Output the (x, y) coordinate of the center of the cell containing the given text.  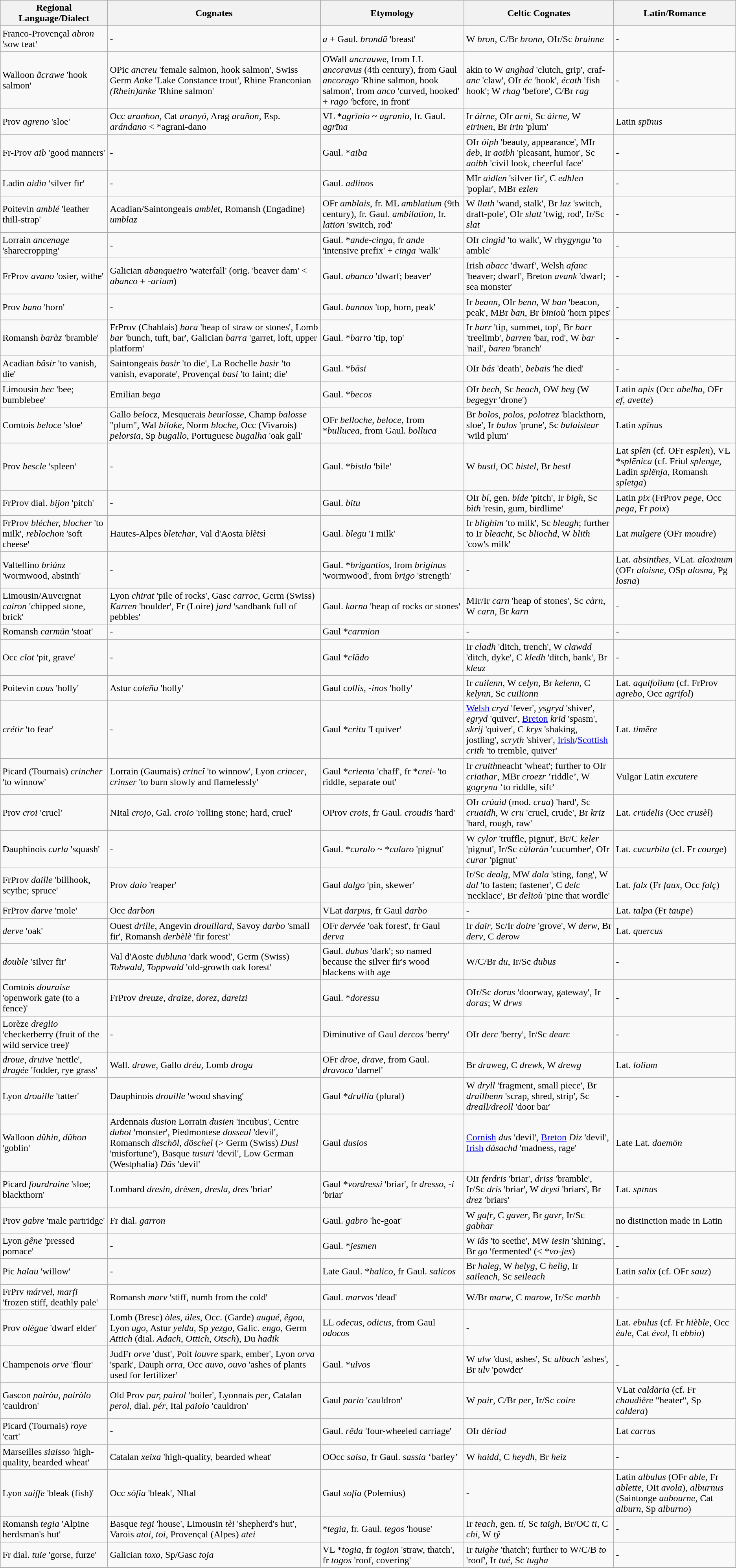
W cylor 'truffle, pignut', Br/C keler 'pignut', Ir/Sc cùlaràn 'cucumber', OIr curar 'pignut' (539, 849)
Dauphinois curla 'squash' (54, 849)
Gaul dusios (392, 1143)
W/Br marw, C marow, Ir/Sc marbh (539, 1297)
OIr óiph 'beauty, appearance', MIr áeb, Ir aoibh 'pleasant, humor', Sc aoibh 'civil look, cheerful face' (539, 153)
double 'silver fir' (54, 962)
Fr-Prov aib 'good manners' (54, 153)
OOcc saisa, fr Gaul. sassia ‘barley’ (392, 1457)
Gaul pario 'cauldron' (392, 1400)
Gaul. *ulvos (392, 1364)
Regional Language/Dialect (54, 13)
Ir teach, gen. tí, Sc taigh, Br/OC ti, C chi, W tŷ (539, 1529)
Fr dial. garron (214, 1220)
Gaul. gabro 'he-goat' (392, 1220)
Lorrain ancenage 'sharecropping' (54, 245)
MIr/Ir carn 'heap of stones', Sc càrn, W carn, Br karn (539, 606)
Catalan xeixa 'high-quality, bearded wheat' (214, 1457)
Valtellino briánz 'wormwood, absinth' (54, 570)
OIr cingid 'to walk', W rhygyngu 'to amble' (539, 245)
Lat carrus (675, 1431)
Latin salix (cf. OFr sauz) (675, 1271)
Diminutive of Gaul dercos 'berry' (392, 1034)
*tegia, fr. Gaul. tegos 'house' (392, 1529)
Br haleg, W helyg, C helig, Ir saileach, Sc seileach (539, 1271)
Br draweg, C drewk, W drewg (539, 1065)
Basque tegi 'house', Limousin tèi 'shepherd's hut', Varois atoi, toi, Provençal (Alpes) atei (214, 1529)
Gaul. *brigantios, from briginus 'wormwood', from brigo 'strength' (392, 570)
Ir cladh 'ditch, trench', W clawdd 'ditch, dyke', C kledh 'ditch, bank', Br kleuz (539, 657)
Gaul. *aiba (392, 153)
Lorèze dreglio 'checkerberry (fruit of the wild service tree)' (54, 1034)
FrProv blécher, blocher 'to milk', reblochon 'soft cheese' (54, 534)
VL *agrīnio ~ agranio, fr. Gaul. agrīna (392, 122)
Dauphinois drouille 'wood shaving' (214, 1096)
FrProv darve 'mole' (54, 910)
Galician toxo, Sp/Gasc toja (214, 1555)
Lat. quercus (675, 931)
Marseilles siaisso 'high-quality, bearded wheat' (54, 1457)
Lat. aquifolium (cf. FrProv agrebo, Occ agrifol) (675, 688)
Gaul. *barro 'tip, top' (392, 338)
Prov daio 'reaper' (214, 885)
Lyon drouille 'tatter' (54, 1096)
Gaul. rēda 'four-wheeled carriage' (392, 1431)
FrProv dial. bijon 'pitch' (54, 503)
Gaul *clādo (392, 657)
Cornish dus 'devil', Breton Diz 'devil', Irish dásachd 'madness, rage' (539, 1143)
Gaul *crienta 'chaff', fr *crei- 'to riddle, separate out' (392, 776)
OIr ferdris 'briar', driss 'bramble', Ir/Sc dris 'briar', W drysi 'briars', Br drez 'briars' (539, 1189)
a + Gaul. brondā 'breast' (392, 39)
Prov gabre 'male partridge' (54, 1220)
no distinction made in Latin (675, 1220)
FrProv avano 'osier, withe' (54, 276)
Picard fourdraine 'sloe; blackthorn' (54, 1189)
Saintongeais basir 'to die', La Rochelle basir 'to vanish, evaporate', Provençal basi 'to faint; die' (214, 369)
crétir 'to fear' (54, 730)
Occ aranhon, Cat aranyó, Arag arañon, Esp. arándano < *agrani-dano (214, 122)
Gaul. *bāsi (392, 369)
Gaul. karna 'heap of rocks or stones' (392, 606)
Lat. absinthes, VLat. aloxinum (OFr aloisne, OSp alosna, Pg losna) (675, 570)
W bustl, OC bistel, Br bestl (539, 467)
Ir blighim 'to milk', Sc bleagh; further to Ir bleacht, Sc bliochd, W blith 'cow's milk' (539, 534)
Poitevin cous 'holly' (54, 688)
OFr dervée 'oak forest', fr Gaul derva (392, 931)
Ir barr 'tip, summet, top', Br barr 'treelimb', barren 'bar, rod', W bar 'nail', baren 'branch' (539, 338)
W/C/Br du, Ir/Sc dubus (539, 962)
Ir tuighe 'thatch'; further to W/C/B to 'roof', Ir tué, Sc tugha (539, 1555)
Walloon ãcrawe 'hook salmon' (54, 80)
Late Lat. daemōn (675, 1143)
OWall ancrauwe, from LL ancoravus (4th century), from Gaul ancorago 'Rhine salmon, hook salmon', from anco 'curved, hooked' + rago 'before, in front' (392, 80)
Cognates (214, 13)
Occ darbon (214, 910)
Ladin aidin 'silver fir' (54, 183)
OFr belloche, beloce, from *bullucea, from Gaul. bolluca (392, 425)
Walloon dûhin, dûhon 'goblin' (54, 1143)
Lyon chirat 'pile of rocks', Gasc carroc, Germ (Swiss) Karren 'boulder', Fr (Loire) jard 'sandbank full of pebbles' (214, 606)
OPic ancreu 'female salmon, hook salmon', Swiss Germ Anke 'Lake Constance trout', Rhine Franconian (Rhein)anke 'Rhine salmon' (214, 80)
OIr bech, Sc beach, OW beg (W begegyr 'drone') (539, 394)
Prov croi 'cruel' (54, 812)
Lyon gêne 'pressed pomace' (54, 1246)
Ir cruithneacht 'wheat'; further to OIr criathar, MBr croezr ‘riddle’, W gogrynu ‘to riddle, sift’ (539, 776)
Lat. crūdēlis (Occ crusèl) (675, 812)
Romansh marv 'stiff, numb from the cold' (214, 1297)
Celtic Cognates (539, 13)
Champenois orve 'flour' (54, 1364)
Lat. falx (Fr faux, Occ falç) (675, 885)
OFr droe, drave, from Gaul. dravoca 'darnel' (392, 1065)
Acadian bâsir 'to vanish, die' (54, 369)
Lorrain (Gaumais) crincî 'to winnow', Lyon crincer, crinser 'to burn slowly and flamelessly' (214, 776)
Occ clot 'pit, grave' (54, 657)
Wall. drawe, Gallo dréu, Lomb droga (214, 1065)
Gaul. marvos 'dead' (392, 1297)
Gascon pairòu, pairòlo 'cauldron' (54, 1400)
VLat caldāria (cf. Fr chaudière "heater", Sp caldera) (675, 1400)
Lat. spīnus (675, 1189)
Prov bano 'horn' (54, 307)
Lat. ebulus (cf. Fr hièble, Occ èule, Cat évol, It ebbio) (675, 1328)
Gaul. bannos 'top, horn, peak' (392, 307)
Vulgar Latin excutere (675, 776)
W bron, C/Br bronn, OIr/Sc bruinne (539, 39)
Fr dial. tuie 'gorse, furze' (54, 1555)
Romansh carmün 'stoat' (54, 632)
Romansh tegia 'Alpine herdsman's hut' (54, 1529)
Late Gaul. *halico, fr Gaul. salicos (392, 1271)
Emilian bega (214, 394)
OIr dériad (539, 1431)
Gaul. *jesmen (392, 1246)
OProv crois, fr Gaul. croudis 'hard' (392, 812)
Latin pix (FrProv pege, Occ pega, Fr poix) (675, 503)
Pic halau 'willow' (54, 1271)
Limousin/Auvergnat cairon 'chipped stone, brick' (54, 606)
FrProv (Chablais) bara 'heap of straw or stones', Lomb bar 'bunch, tuft, bar', Galician barra 'garret, loft, upper platform' (214, 338)
Gaul. adlinos (392, 183)
Ir cuilenn, W celyn, Br kelenn, C kelynn, Sc cuilionn (539, 688)
Gaul. abanco 'dwarf; beaver' (392, 276)
Hautes-Alpes bletchar, Val d'Aosta blètsì (214, 534)
W dryll 'fragment, small piece', Br drailhenn 'scrap, shred, strip', Sc dreall/dreoll 'door bar' (539, 1096)
JudFr orve 'dust', Poit louvre spark, ember', Lyon orva 'spark', Dauph orra, Occ auvo, ouvo 'ashes of plants used for fertilizer' (214, 1364)
Limousin bec 'bee; bumblebee' (54, 394)
Poitevin amblé 'leather thill-strap' (54, 214)
Lat. cucurbita (cf. Fr courge) (675, 849)
Etymology (392, 13)
Gaul. blegu 'I milk' (392, 534)
Gaul. *becos (392, 394)
Lombard dresin, drèsen, dresla, dres 'briar' (214, 1189)
akin to W anghad 'clutch, grip', craf-anc 'claw', OIr éc 'hook', écath 'fish hook'; W rhag 'before', C/Br rag (539, 80)
Gaul collis, -inos 'holly' (392, 688)
NItal crojo, Gal. croio 'rolling stone; hard, cruel' (214, 812)
W ulw 'dust, ashes', Sc ulbach 'ashes', Br ulv 'powder' (539, 1364)
OIr/Sc dorus 'doorway, gateway', Ir doras; W drws (539, 998)
Lat. timēre (675, 730)
FrPrv márvel, marfi 'frozen stiff, deathly pale' (54, 1297)
FrProv daille 'billhook, scythe; spruce' (54, 885)
W llath 'wand, stalk', Br laz 'switch, draft-pole', OIr slatt 'twig, rod', Ir/Sc slat (539, 214)
W iâs 'to seethe', MW iesin 'shining', Br go 'fermented' (< *vo-jes) (539, 1246)
Ir áirne, OIr arni, Sc àirne, W eirinen, Br irin 'plum' (539, 122)
Gaul *critu 'I quiver' (392, 730)
Ir beann, OIr benn, W ban 'beacon, peak', MBr ban, Br binioù 'horn pipes' (539, 307)
Old Prov par, pairol 'boiler', Lyonnais per, Catalan perol, dial. pér, Ital paiolo 'cauldron' (214, 1400)
Gaul *vordressi 'briar', fr dresso, -i 'briar' (392, 1189)
Gaul dalgo 'pin, skewer' (392, 885)
Ir/Sc dealg, MW dala 'sting, fang', W dal 'to fasten; fastener', C delc 'necklace', Br delioù 'pine that wordle' (539, 885)
Latin/Romance (675, 13)
derve 'oak' (54, 931)
VL *togia, fr togion 'straw, thatch', fr togos 'roof, covering' (392, 1555)
Lat splēn (cf. OFr esplen), VL *splēnica (cf. Friul splenge, Ladin splënja, Romansh spletga) (675, 467)
Gaul. bitu (392, 503)
Lomb (Bresc) òles, úles, Occ. (Garde) augué, êgou, Lyon ugo, Astur yeldu, Sp yezgo, Galic. engo, Germ Attich (dial. Adach, Ottich, Otsch), Du hadik (214, 1328)
Gallo belocz, Mesquerais beurlosse, Champ balosse "plum", Wal biloke, Norm bloche, Occ (Vivarois) pelorsia, Sp bugallo, Portuguese bugalha 'oak gall' (214, 425)
Picard (Tournais) crincher 'to winnow' (54, 776)
FrProv dreuze, draize, dorez, dareizi (214, 998)
Latin albulus (OFr able, Fr ablette, OIt avola), alburnus (Saintonge aubourne, Cat alburn, Sp alburno) (675, 1493)
Astur coleñu 'holly' (214, 688)
Galician abanqueiro 'waterfall' (orig. 'beaver dam' < abanco + -arium) (214, 276)
Acadian/Saintongeais amblet, Romansh (Engadine) umblaz (214, 214)
Ir dair, Sc/Ir doire 'grove', W derw, Br derv, C derow (539, 931)
OIr bí, gen. bíde 'pitch', Ir bigh, Sc bìth 'resin, gum, birdlime' (539, 503)
Lat. lolium (675, 1065)
Prov olègue 'dwarf elder' (54, 1328)
Prov agreno 'sloe' (54, 122)
Lat mulgere (OFr moudre) (675, 534)
W haidd, C heydh, Br heiz (539, 1457)
Irish abacc 'dwarf', Welsh afanc 'beaver; dwarf', Breton avank 'dwarf; sea monster' (539, 276)
VLat darpus, fr Gaul darbo (392, 910)
Prov bescle 'spleen' (54, 467)
Gaul. *doressu (392, 998)
Br bolos, polos, polotrez 'blackthorn, sloe', Ir bulos 'prune', Sc bulaistear 'wild plum' (539, 425)
W gafr, C gaver, Br gavr, Ir/Sc gabhar (539, 1220)
Gaul *drullia (plural) (392, 1096)
Gaul. *curalo ~ *cularo 'pignut' (392, 849)
droue, druive 'nettle', dragée 'fodder, rye grass' (54, 1065)
Occ sòfia 'bleak', NItal (214, 1493)
OIr bás 'death', bebais 'he died' (539, 369)
Ouest drille, Angevin drouillard, Savoy darbo 'small fir', Romansh derbèlè 'fir forest' (214, 931)
Picard (Tournais) roye 'cart' (54, 1431)
Franco-Provençal abron 'sow teat' (54, 39)
Latin apis (Occ abelha, OFr ef, avette) (675, 394)
Val d'Aoste dubluna 'dark wood', Germ (Swiss) Tobwald, Toppwald 'old-growth oak forest' (214, 962)
LL odecus, odicus, from Gaul odocos (392, 1328)
OFr amblais, fr. ML amblatium (9th century), fr. Gaul. ambilation, fr. lation 'switch, rod' (392, 214)
OIr derc 'berry', Ir/Sc dearc (539, 1034)
W pair, C/Br per, Ir/Sc coire (539, 1400)
Romansh baràz 'bramble' (54, 338)
Lyon suiffe 'bleak (fish)' (54, 1493)
Gaul. dubus 'dark'; so named because the silver fir's wood blackens with age (392, 962)
Comtois douraise 'openwork gate (to a fence)' (54, 998)
Gaul. *bistlo 'bile' (392, 467)
OIr crúaid (mod. crua) 'hard', Sc cruaidh, W cru 'cruel, crude', Br kriz 'hard, rough, raw' (539, 812)
Lat. talpa (Fr taupe) (675, 910)
Gaul. *ande-cinga, fr ande 'intensive prefix' + cinga 'walk' (392, 245)
Gaul *carmion (392, 632)
Gaul sofia (Polemius) (392, 1493)
MIr aidlen 'silver fir', C edhlen 'poplar', MBr ezlen (539, 183)
Comtois beloce 'sloe' (54, 425)
